Identify which cell holds the provided text, then report its (X, Y) central coordinate. 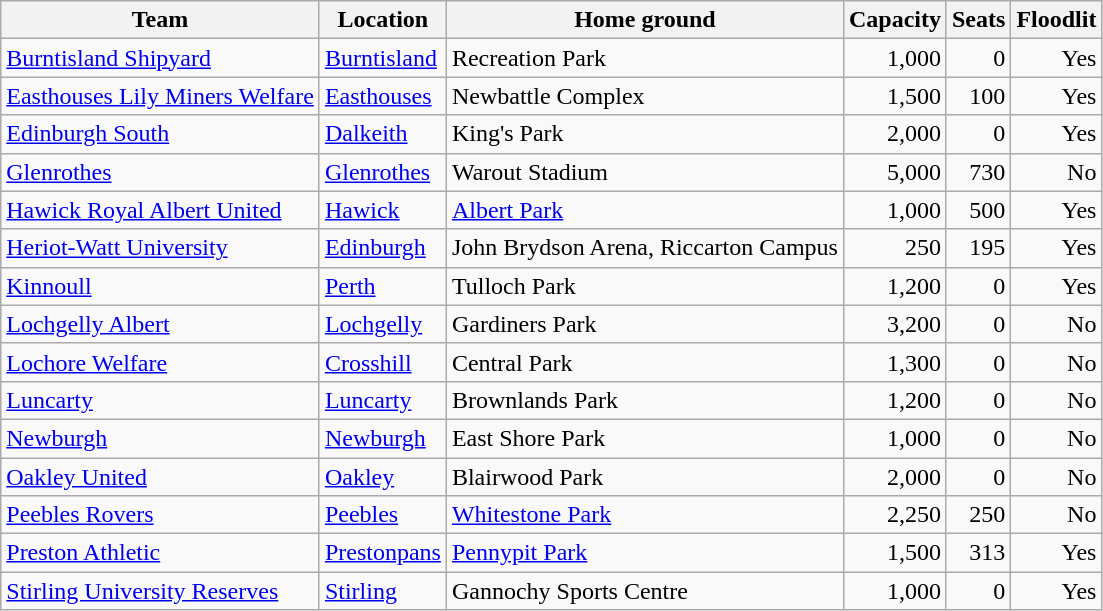
Gannochy Sports Centre (644, 591)
Tulloch Park (644, 286)
Floodlit (1056, 20)
Newbattle Complex (644, 96)
Crosshill (382, 362)
Lochgelly (382, 324)
Capacity (894, 20)
Gardiners Park (644, 324)
King's Park (644, 134)
John Brydson Arena, Riccarton Campus (644, 248)
Stirling (382, 591)
Easthouses (382, 96)
Brownlands Park (644, 400)
East Shore Park (644, 438)
Oakley United (160, 477)
Pennypit Park (644, 553)
313 (978, 553)
Stirling University Reserves (160, 591)
Blairwood Park (644, 477)
Prestonpans (382, 553)
1,300 (894, 362)
Team (160, 20)
500 (978, 210)
Hawick (382, 210)
Lochore Welfare (160, 362)
Home ground (644, 20)
Preston Athletic (160, 553)
Peebles Rovers (160, 515)
Kinnoull (160, 286)
100 (978, 96)
Dalkeith (382, 134)
Peebles (382, 515)
Burntisland (382, 58)
Edinburgh (382, 248)
Warout Stadium (644, 172)
Central Park (644, 362)
Hawick Royal Albert United (160, 210)
730 (978, 172)
Lochgelly Albert (160, 324)
195 (978, 248)
Easthouses Lily Miners Welfare (160, 96)
Location (382, 20)
2,250 (894, 515)
5,000 (894, 172)
Recreation Park (644, 58)
Whitestone Park (644, 515)
3,200 (894, 324)
Burntisland Shipyard (160, 58)
Perth (382, 286)
Heriot-Watt University (160, 248)
Seats (978, 20)
Edinburgh South (160, 134)
Albert Park (644, 210)
Oakley (382, 477)
